Extract the (x, y) coordinate from the center of the cell holding the provided text.  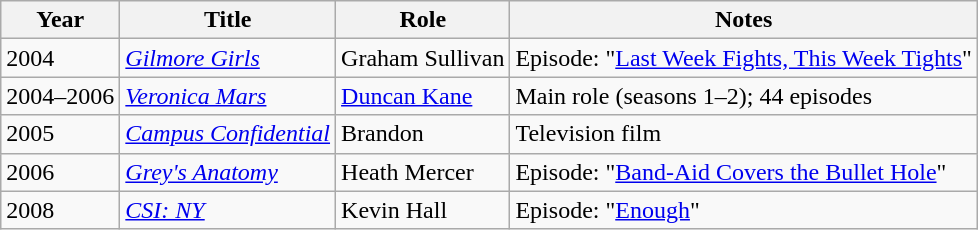
Grey's Anatomy (228, 172)
Graham Sullivan (423, 58)
2005 (60, 134)
Heath Mercer (423, 172)
Gilmore Girls (228, 58)
Veronica Mars (228, 96)
Year (60, 20)
Title (228, 20)
Notes (744, 20)
Role (423, 20)
Television film (744, 134)
Brandon (423, 134)
Campus Confidential (228, 134)
Kevin Hall (423, 210)
Main role (seasons 1–2); 44 episodes (744, 96)
Episode: "Band-Aid Covers the Bullet Hole" (744, 172)
CSI: NY (228, 210)
2008 (60, 210)
2006 (60, 172)
2004–2006 (60, 96)
Episode: "Last Week Fights, This Week Tights" (744, 58)
Episode: "Enough" (744, 210)
Duncan Kane (423, 96)
2004 (60, 58)
